Find where the given text appears and provide that cell's center as (x, y) coordinate. 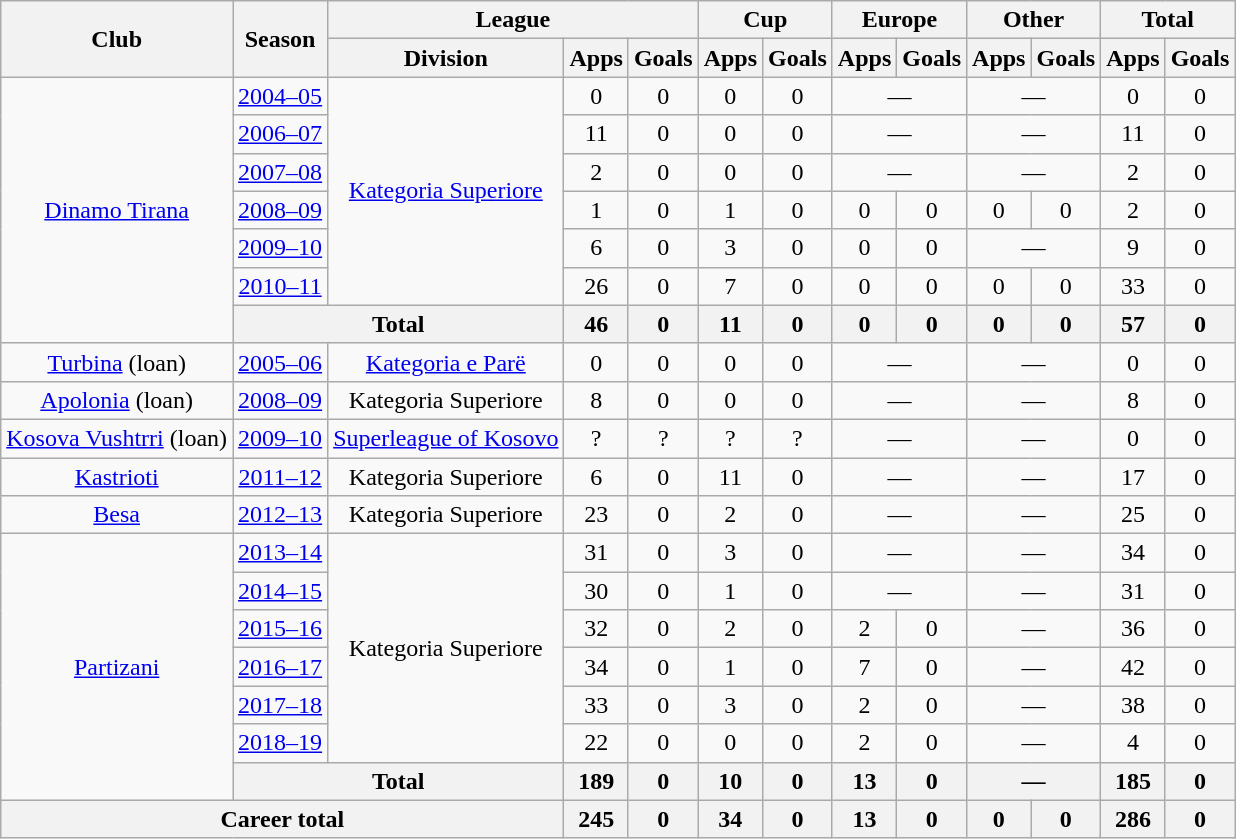
Kosova Vushtrri (loan) (117, 438)
Europe (899, 20)
2007–08 (280, 172)
Turbina (loan) (117, 362)
4 (1133, 743)
17 (1133, 477)
Other (1034, 20)
286 (1133, 819)
Kategoria e Parë (446, 362)
Dinamo Tirana (117, 210)
Apolonia (loan) (117, 400)
2015–16 (280, 629)
46 (596, 324)
26 (596, 286)
32 (596, 629)
42 (1133, 667)
2005–06 (280, 362)
30 (596, 591)
Career total (282, 819)
2011–12 (280, 477)
10 (730, 781)
23 (596, 515)
Division (446, 58)
185 (1133, 781)
57 (1133, 324)
Partizani (117, 667)
2016–17 (280, 667)
189 (596, 781)
22 (596, 743)
Club (117, 39)
2012–13 (280, 515)
2013–14 (280, 553)
Superleague of Kosovo (446, 438)
Cup (765, 20)
2010–11 (280, 286)
25 (1133, 515)
2018–19 (280, 743)
2004–05 (280, 96)
2017–18 (280, 705)
38 (1133, 705)
245 (596, 819)
2006–07 (280, 134)
Kastrioti (117, 477)
36 (1133, 629)
Besa (117, 515)
League (514, 20)
2014–15 (280, 591)
9 (1133, 248)
Season (280, 39)
